Provide the (x, y) coordinate of the cell's center where the given text is located.  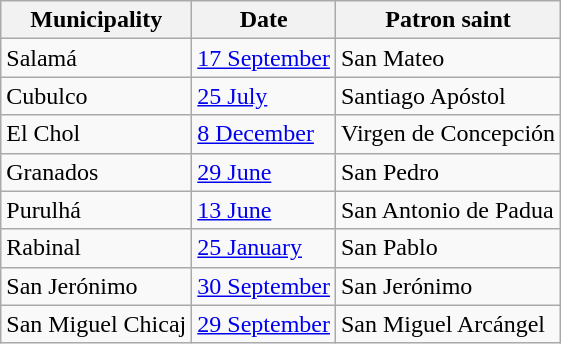
Patron saint (448, 20)
8 December (264, 134)
29 June (264, 172)
Salamá (96, 58)
Municipality (96, 20)
13 June (264, 210)
San Mateo (448, 58)
San Miguel Chicaj (96, 324)
San Pedro (448, 172)
30 September (264, 286)
Date (264, 20)
San Pablo (448, 248)
Santiago Apóstol (448, 96)
25 July (264, 96)
El Chol (96, 134)
San Antonio de Padua (448, 210)
Rabinal (96, 248)
Granados (96, 172)
Purulhá (96, 210)
17 September (264, 58)
Virgen de Concepción (448, 134)
29 September (264, 324)
Cubulco (96, 96)
25 January (264, 248)
San Miguel Arcángel (448, 324)
